Pinpoint the cell where the given text exists, returning its (x, y) midpoint coordinate. 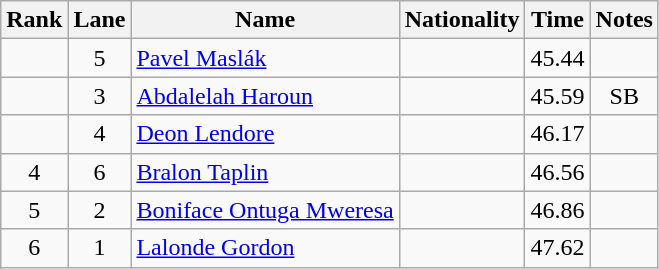
Deon Lendore (265, 134)
46.86 (558, 210)
47.62 (558, 248)
Boniface Ontuga Mweresa (265, 210)
Nationality (462, 20)
45.44 (558, 58)
Lalonde Gordon (265, 248)
SB (624, 96)
Bralon Taplin (265, 172)
3 (100, 96)
2 (100, 210)
Name (265, 20)
Time (558, 20)
Pavel Maslák (265, 58)
1 (100, 248)
45.59 (558, 96)
Abdalelah Haroun (265, 96)
Notes (624, 20)
46.17 (558, 134)
46.56 (558, 172)
Rank (34, 20)
Lane (100, 20)
